Identify which cell holds the provided text, then report its [x, y] central coordinate. 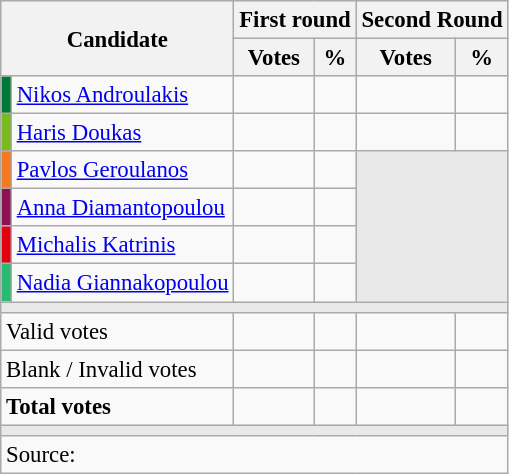
Nikos Androulakis [122, 95]
First round [295, 20]
Michalis Katrinis [122, 245]
Nadia Giannakopoulou [122, 283]
Candidate [118, 38]
Valid votes [118, 331]
Pavlos Geroulanos [122, 170]
Anna Diamantopoulou [122, 208]
Second Round [432, 20]
Total votes [118, 406]
Blank / Invalid votes [118, 369]
Haris Doukas [122, 133]
Source: [254, 455]
